Find where the given text appears and provide that cell's center as (X, Y) coordinate. 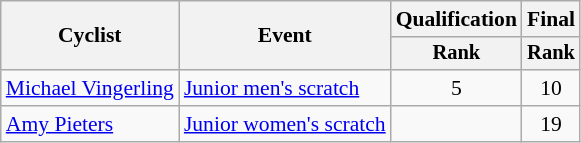
Junior women's scratch (285, 124)
19 (551, 124)
Qualification (456, 19)
Junior men's scratch (285, 88)
5 (456, 88)
Michael Vingerling (90, 88)
Final (551, 19)
Cyclist (90, 36)
Amy Pieters (90, 124)
Event (285, 36)
10 (551, 88)
